Identify which cell holds the provided text, then report its [x, y] central coordinate. 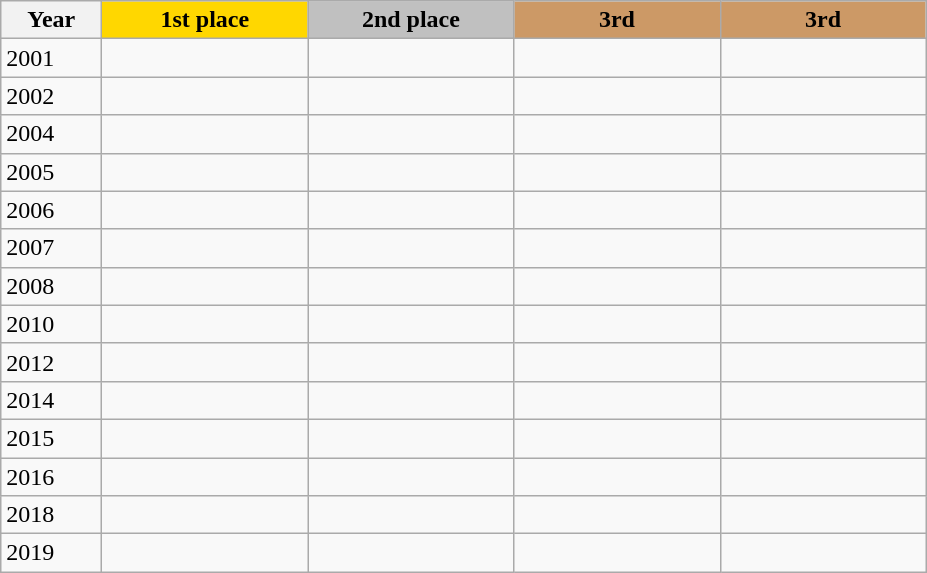
2002 [52, 96]
Year [52, 20]
2016 [52, 477]
2005 [52, 172]
2014 [52, 400]
2015 [52, 438]
2nd place [411, 20]
2001 [52, 58]
2008 [52, 286]
2019 [52, 553]
2006 [52, 210]
2010 [52, 324]
2004 [52, 134]
2007 [52, 248]
2018 [52, 515]
2012 [52, 362]
1st place [205, 20]
